Identify which cell holds the provided text, then report its (x, y) central coordinate. 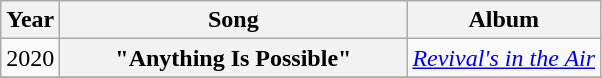
"Anything Is Possible" (234, 58)
Year (30, 20)
2020 (30, 58)
Song (234, 20)
Album (504, 20)
Revival's in the Air (504, 58)
